Find where the given text appears and provide that cell's center as [x, y] coordinate. 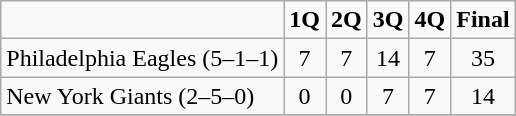
4Q [430, 20]
New York Giants (2–5–0) [142, 96]
Philadelphia Eagles (5–1–1) [142, 58]
2Q [347, 20]
Final [483, 20]
3Q [388, 20]
1Q [305, 20]
35 [483, 58]
